Find where the given text appears and provide that cell's center as (X, Y) coordinate. 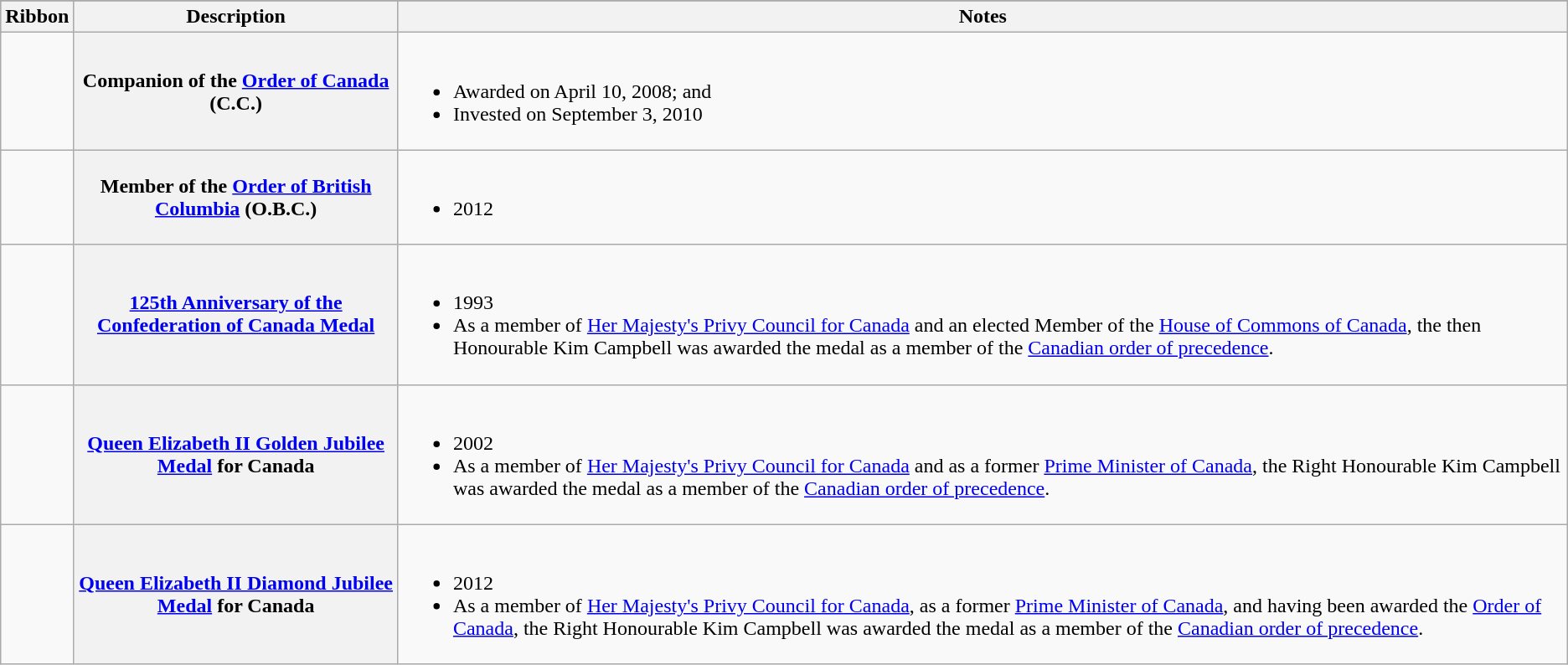
125th Anniversary of the Confederation of Canada Medal (236, 315)
Notes (983, 17)
Companion of the Order of Canada (C.C.) (236, 91)
Description (236, 17)
Awarded on April 10, 2008; andInvested on September 3, 2010 (983, 91)
Member of the Order of British Columbia (O.B.C.) (236, 198)
Ribbon (37, 17)
Queen Elizabeth II Diamond Jubilee Medal for Canada (236, 595)
2012 (983, 198)
Queen Elizabeth II Golden Jubilee Medal for Canada (236, 454)
